Provide the (X, Y) coordinate of the cell's center where the given text is located.  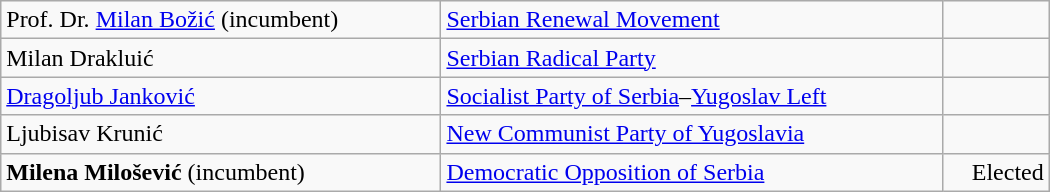
Serbian Renewal Movement (692, 20)
Democratic Opposition of Serbia (692, 172)
Milena Milošević (incumbent) (221, 172)
Prof. Dr. Milan Božić (incumbent) (221, 20)
Ljubisav Krunić (221, 134)
Socialist Party of Serbia–Yugoslav Left (692, 96)
Serbian Radical Party (692, 58)
Elected (996, 172)
New Communist Party of Yugoslavia (692, 134)
Milan Drakluić (221, 58)
Dragoljub Janković (221, 96)
